Provide the (x, y) coordinate of the cell's center where the given text is located.  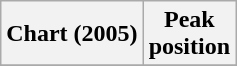
Peakposition (189, 34)
Chart (2005) (72, 34)
